Search for the cell housing the specified text and yield its [x, y] center coordinate. 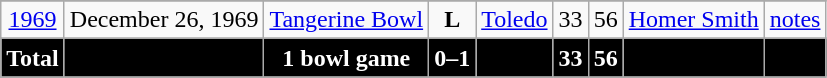
1 bowl game [346, 58]
1969 [33, 20]
L [452, 20]
notes [795, 20]
Total [33, 58]
Toledo [514, 20]
Tangerine Bowl [346, 20]
December 26, 1969 [164, 20]
Homer Smith [694, 20]
0–1 [452, 58]
